Search for the cell housing the specified text and yield its [x, y] center coordinate. 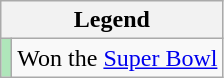
Legend [112, 20]
Won the Super Bowl [118, 58]
